Scan for the cell matching the given text and deliver its [X, Y] coordinate at center. 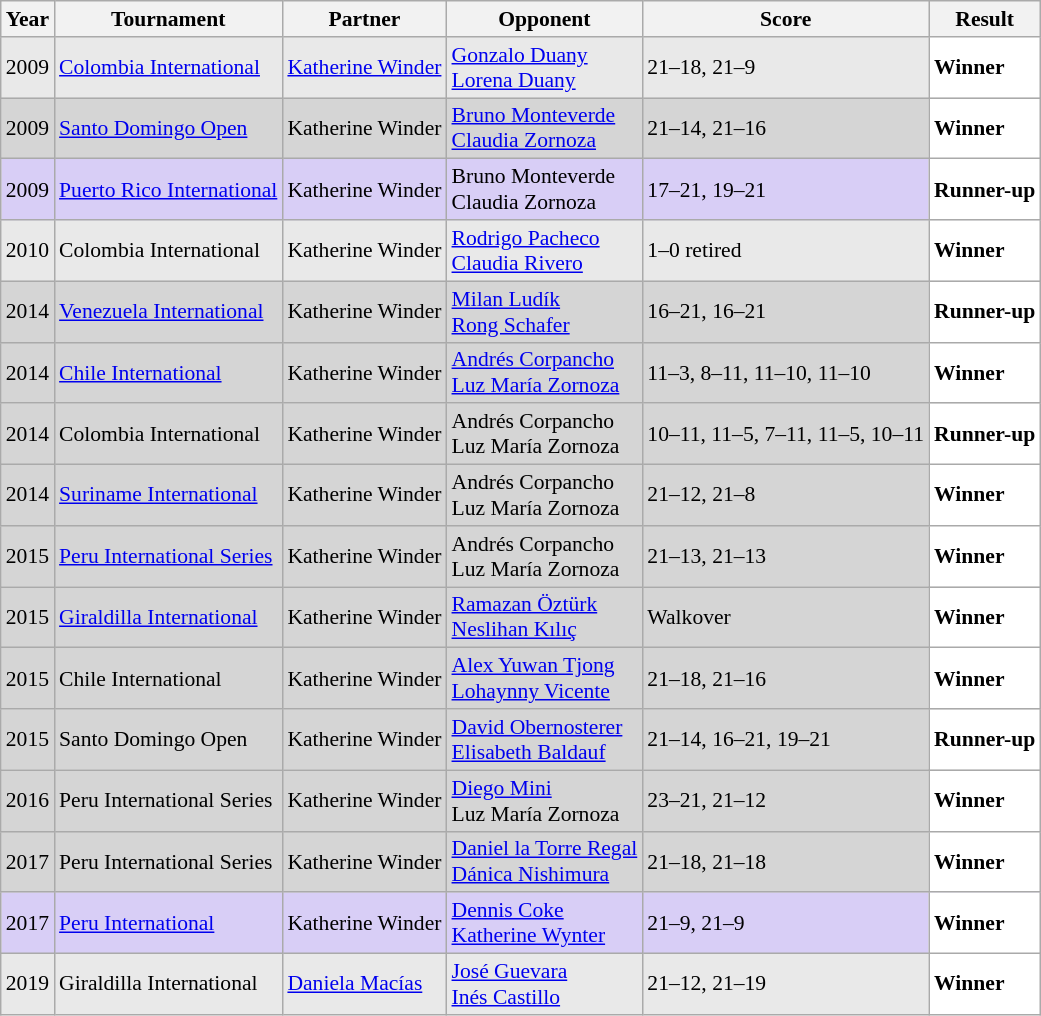
11–3, 8–11, 11–10, 11–10 [786, 372]
Suriname International [168, 496]
Tournament [168, 19]
Rodrigo Pacheco Claudia Rivero [544, 250]
Year [28, 19]
21–13, 21–13 [786, 556]
16–21, 16–21 [786, 312]
23–21, 21–12 [786, 800]
Daniela Macías [364, 984]
David Obernosterer Elisabeth Baldauf [544, 740]
10–11, 11–5, 7–11, 11–5, 10–11 [786, 434]
21–18, 21–9 [786, 68]
Partner [364, 19]
17–21, 19–21 [786, 190]
2016 [28, 800]
21–18, 21–18 [786, 862]
Diego Mini Luz María Zornoza [544, 800]
2010 [28, 250]
Daniel la Torre Regal Dánica Nishimura [544, 862]
Ramazan Öztürk Neslihan Kılıç [544, 618]
Dennis Coke Katherine Wynter [544, 924]
Puerto Rico International [168, 190]
21–14, 16–21, 19–21 [786, 740]
Milan Ludík Rong Schafer [544, 312]
Result [984, 19]
Walkover [786, 618]
21–12, 21–19 [786, 984]
21–9, 21–9 [786, 924]
Score [786, 19]
Gonzalo Duany Lorena Duany [544, 68]
21–18, 21–16 [786, 678]
1–0 retired [786, 250]
21–14, 21–16 [786, 128]
Peru International [168, 924]
2019 [28, 984]
José Guevara Inés Castillo [544, 984]
Venezuela International [168, 312]
Opponent [544, 19]
21–12, 21–8 [786, 496]
Alex Yuwan Tjong Lohaynny Vicente [544, 678]
